Capture the cell that displays the provided text and extract its [x, y] central coordinate. 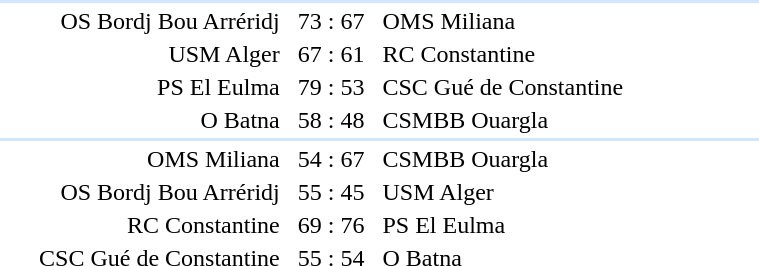
54 : 67 [331, 159]
O Batna [140, 120]
58 : 48 [331, 120]
55 : 45 [331, 192]
79 : 53 [331, 87]
67 : 61 [331, 54]
73 : 67 [331, 21]
CSC Gué de Constantine [522, 87]
69 : 76 [331, 225]
